Find where the given text appears and provide that cell's center as (x, y) coordinate. 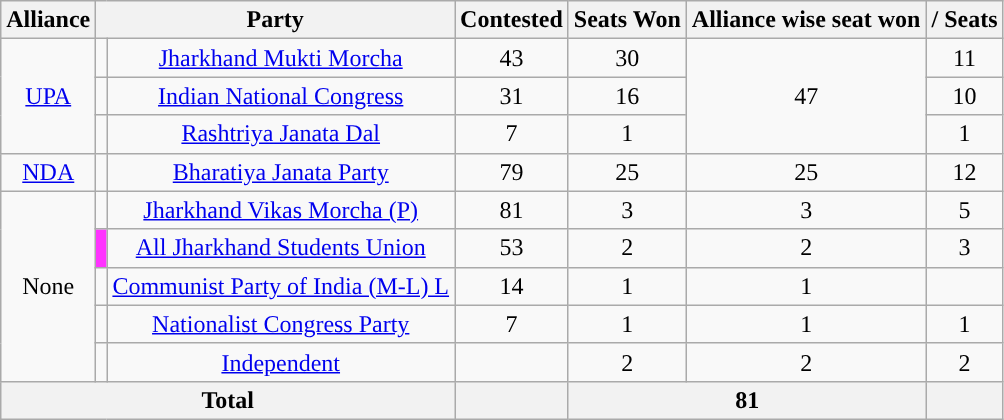
Jharkhand Vikas Morcha (P) (281, 210)
12 (964, 172)
None (48, 286)
UPA (48, 96)
53 (512, 248)
Alliance (48, 20)
10 (964, 96)
Rashtriya Janata Dal (281, 134)
47 (806, 96)
14 (512, 286)
Indian National Congress (281, 96)
Contested (512, 20)
5 (964, 210)
Independent (281, 362)
30 (627, 58)
Alliance wise seat won (806, 20)
Jharkhand Mukti Morcha (281, 58)
31 (512, 96)
Seats Won (627, 20)
11 (964, 58)
Communist Party of India (M-L) L (281, 286)
16 (627, 96)
Nationalist Congress Party (281, 324)
/ Seats (964, 20)
43 (512, 58)
Total (228, 400)
Bharatiya Janata Party (281, 172)
All Jharkhand Students Union (281, 248)
Party (276, 20)
79 (512, 172)
NDA (48, 172)
